Pinpoint the cell where the given text exists, returning its [x, y] midpoint coordinate. 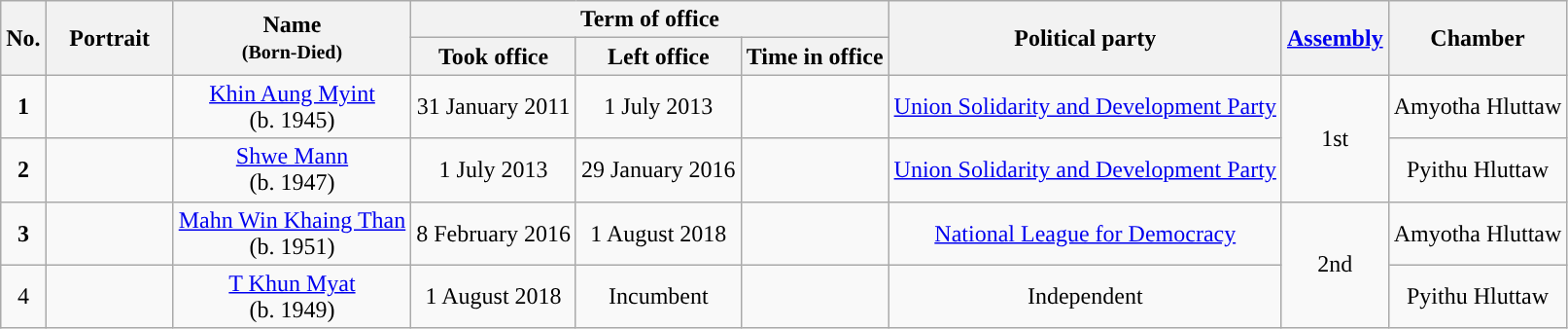
National League for Democracy [1085, 234]
Shwe Mann (b. 1947) [292, 169]
1 [23, 107]
4 [23, 296]
Independent [1085, 296]
Assembly [1335, 38]
No. [23, 38]
2 [23, 169]
Chamber [1478, 38]
Khin Aung Myint (b. 1945) [292, 107]
Mahn Win Khaing Than (b. 1951) [292, 234]
8 February 2016 [494, 234]
Took office [494, 56]
2nd [1335, 265]
Incumbent [658, 296]
1st [1335, 138]
3 [23, 234]
Term of office [649, 19]
29 January 2016 [658, 169]
T Khun Myat (b. 1949) [292, 296]
Time in office [815, 56]
Political party [1085, 38]
Name(Born-Died) [292, 38]
31 January 2011 [494, 107]
Left office [658, 56]
Portrait [109, 38]
